From the cell containing the given text, extract its center point as [x, y] coordinate. 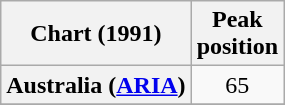
Australia (ARIA) [96, 85]
Chart (1991) [96, 34]
Peakposition [237, 34]
65 [237, 85]
